Pinpoint the cell where the given text exists, returning its (X, Y) midpoint coordinate. 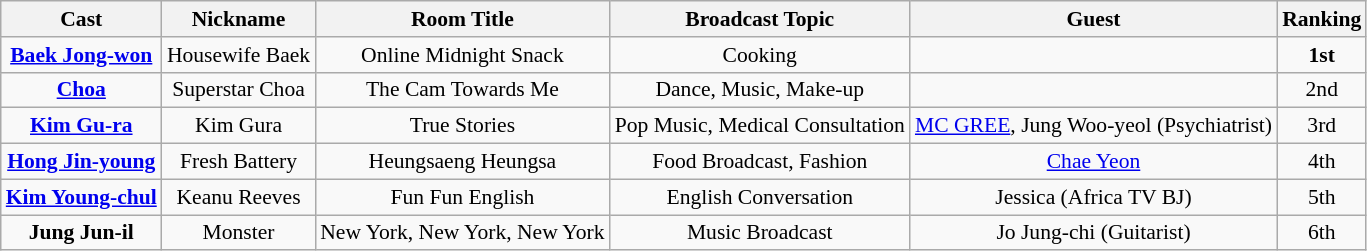
Guest (1094, 19)
Kim Gu-ra (82, 126)
Baek Jong-won (82, 55)
Food Broadcast, Fashion (760, 162)
Fresh Battery (238, 162)
Online Midnight Snack (462, 55)
4th (1322, 162)
Superstar Choa (238, 90)
Room Title (462, 19)
Kim Young-chul (82, 197)
2nd (1322, 90)
Nickname (238, 19)
Chae Yeon (1094, 162)
Jung Jun-il (82, 233)
Fun Fun English (462, 197)
Choa (82, 90)
3rd (1322, 126)
True Stories (462, 126)
Monster (238, 233)
The Cam Towards Me (462, 90)
English Conversation (760, 197)
Jessica (Africa TV BJ) (1094, 197)
Jo Jung-chi (Guitarist) (1094, 233)
6th (1322, 233)
Broadcast Topic (760, 19)
Ranking (1322, 19)
Heungsaeng Heungsa (462, 162)
New York, New York, New York (462, 233)
Cast (82, 19)
Cooking (760, 55)
Keanu Reeves (238, 197)
1st (1322, 55)
Music Broadcast (760, 233)
Dance, Music, Make-up (760, 90)
Kim Gura (238, 126)
Hong Jin-young (82, 162)
5th (1322, 197)
Housewife Baek (238, 55)
MC GREE, Jung Woo-yeol (Psychiatrist) (1094, 126)
Pop Music, Medical Consultation (760, 126)
